Provide the (x, y) coordinate of the cell's center where the given text is located.  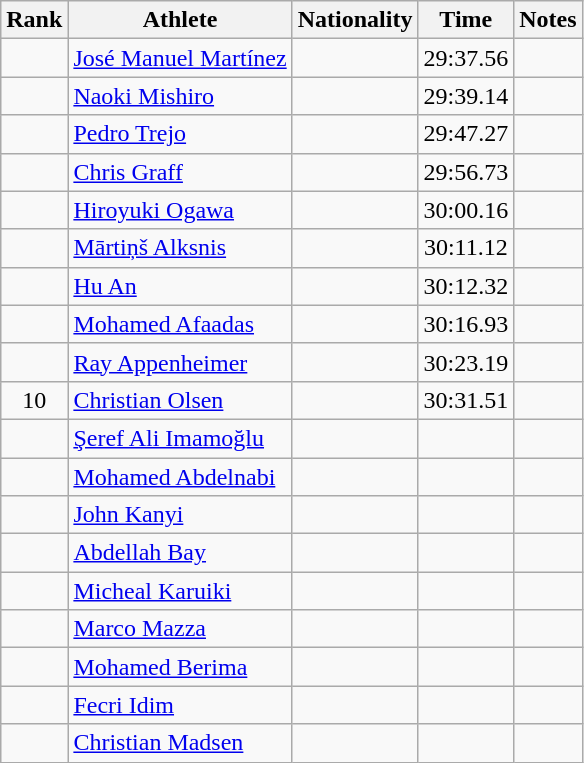
Mohamed Berima (180, 667)
Marco Mazza (180, 629)
Christian Madsen (180, 743)
Naoki Mishiro (180, 96)
29:39.14 (466, 96)
Ray Appenheimer (180, 362)
Mohamed Afaadas (180, 324)
John Kanyi (180, 515)
Christian Olsen (180, 400)
Şeref Ali Imamoğlu (180, 438)
Mārtiņš Alksnis (180, 248)
Abdellah Bay (180, 553)
Athlete (180, 20)
Pedro Trejo (180, 134)
30:16.93 (466, 324)
30:31.51 (466, 400)
30:12.32 (466, 286)
10 (34, 400)
Micheal Karuiki (180, 591)
Time (466, 20)
29:47.27 (466, 134)
30:11.12 (466, 248)
Hu An (180, 286)
30:23.19 (466, 362)
Hiroyuki Ogawa (180, 210)
Fecri Idim (180, 705)
Rank (34, 20)
29:56.73 (466, 172)
Nationality (355, 20)
Chris Graff (180, 172)
Notes (548, 20)
29:37.56 (466, 58)
Mohamed Abdelnabi (180, 477)
30:00.16 (466, 210)
José Manuel Martínez (180, 58)
